Pinpoint the cell where the given text exists, returning its [x, y] midpoint coordinate. 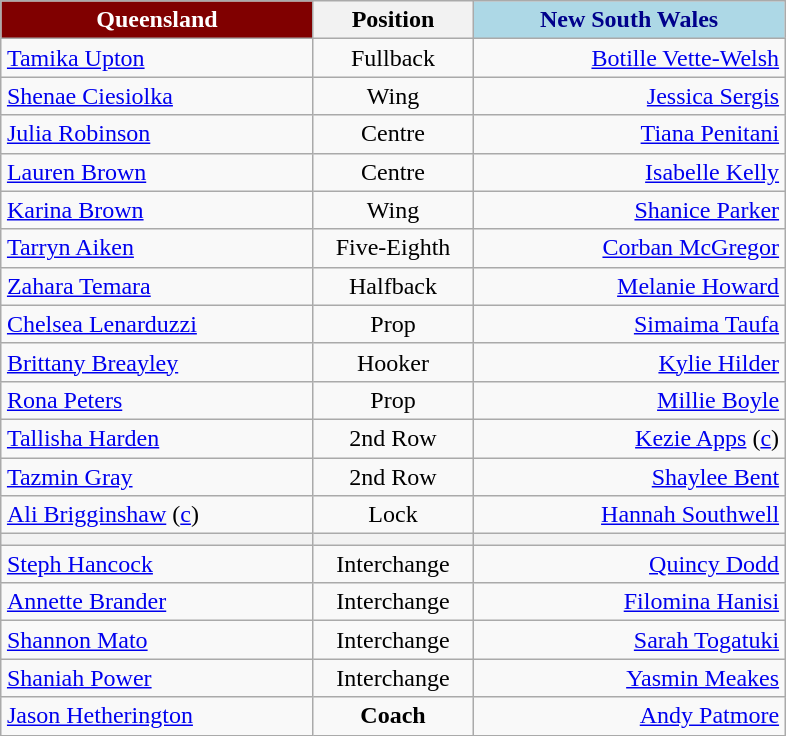
Corban McGregor [630, 248]
New South Wales [630, 20]
Simaima Taufa [630, 324]
Hannah Southwell [630, 515]
Lock [392, 515]
Five-Eighth [392, 248]
Botille Vette-Welsh [630, 58]
Millie Boyle [630, 400]
Rona Peters [156, 400]
Lauren Brown [156, 172]
Isabelle Kelly [630, 172]
Chelsea Lenarduzzi [156, 324]
Yasmin Meakes [630, 678]
Zahara Temara [156, 286]
Jessica Sergis [630, 96]
Position [392, 20]
Coach [392, 716]
Ali Brigginshaw (c) [156, 515]
Tamika Upton [156, 58]
Annette Brander [156, 602]
Shenae Ciesiolka [156, 96]
Shanice Parker [630, 210]
Steph Hancock [156, 564]
Tazmin Gray [156, 477]
Melanie Howard [630, 286]
Tallisha Harden [156, 438]
Fullback [392, 58]
Karina Brown [156, 210]
Andy Patmore [630, 716]
Tiana Penitani [630, 134]
Shaniah Power [156, 678]
Quincy Dodd [630, 564]
Tarryn Aiken [156, 248]
Halfback [392, 286]
Julia Robinson [156, 134]
Shaylee Bent [630, 477]
Kezie Apps (c) [630, 438]
Brittany Breayley [156, 362]
Jason Hetherington [156, 716]
Sarah Togatuki [630, 640]
Filomina Hanisi [630, 602]
Hooker [392, 362]
Shannon Mato [156, 640]
Kylie Hilder [630, 362]
Queensland [156, 20]
